Return (x, y) of the center of cell containing provided text 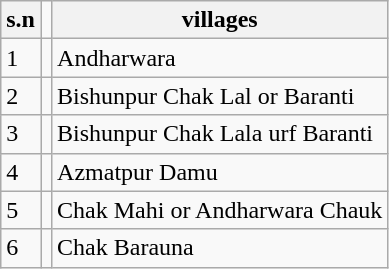
1 (21, 58)
6 (21, 248)
2 (21, 96)
5 (21, 210)
Andharwara (220, 58)
3 (21, 134)
s.n (21, 20)
Chak Mahi or Andharwara Chauk (220, 210)
Bishunpur Chak Lal or Baranti (220, 96)
4 (21, 172)
Chak Barauna (220, 248)
Bishunpur Chak Lala urf Baranti (220, 134)
villages (220, 20)
Azmatpur Damu (220, 172)
